Search for the cell housing the specified text and yield its [x, y] center coordinate. 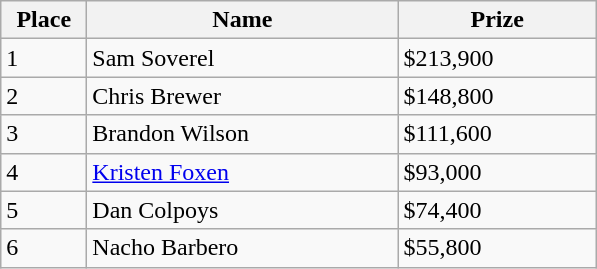
$148,800 [498, 96]
Dan Colpoys [242, 210]
Place [44, 20]
1 [44, 58]
3 [44, 134]
6 [44, 248]
$74,400 [498, 210]
Brandon Wilson [242, 134]
4 [44, 172]
Chris Brewer [242, 96]
Kristen Foxen [242, 172]
5 [44, 210]
Sam Soverel [242, 58]
$213,900 [498, 58]
$55,800 [498, 248]
2 [44, 96]
Nacho Barbero [242, 248]
$93,000 [498, 172]
Name [242, 20]
$111,600 [498, 134]
Prize [498, 20]
